Identify which cell holds the provided text, then report its [X, Y] central coordinate. 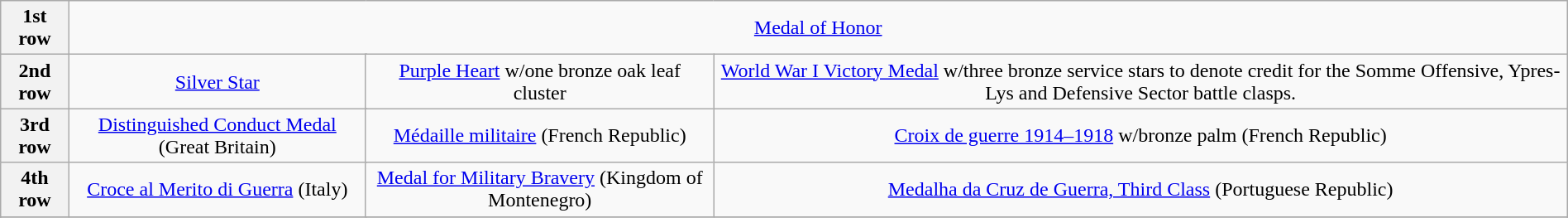
Croix de guerre 1914–1918 w/bronze palm (French Republic) [1140, 136]
Médaille militaire (French Republic) [539, 136]
2nd row [35, 81]
1st row [35, 28]
Purple Heart w/one bronze oak leaf cluster [539, 81]
Distinguished Conduct Medal (Great Britain) [217, 136]
Silver Star [217, 81]
Croce al Merito di Guerra (Italy) [217, 189]
Medal for Military Bravery (Kingdom of Montenegro) [539, 189]
Medal of Honor [818, 28]
3rd row [35, 136]
World War I Victory Medal w/three bronze service stars to denote credit for the Somme Offensive, Ypres-Lys and Defensive Sector battle clasps. [1140, 81]
Medalha da Cruz de Guerra, Third Class (Portuguese Republic) [1140, 189]
4th row [35, 189]
